Identify which cell holds the provided text, then report its [x, y] central coordinate. 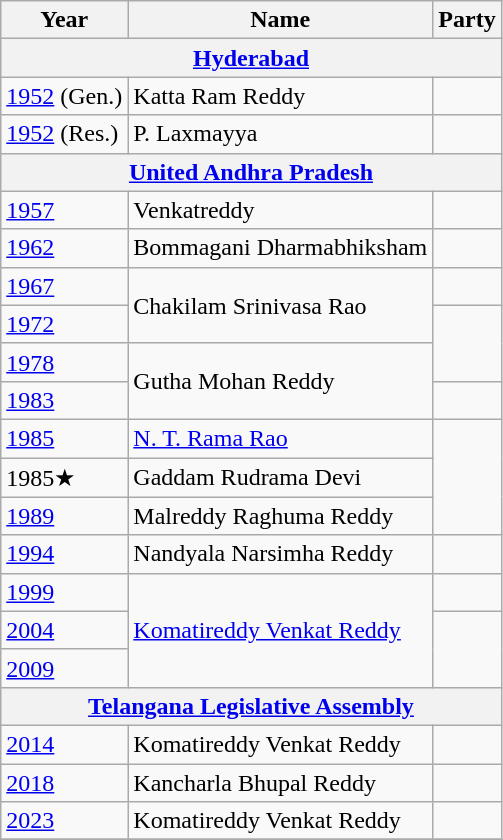
2004 [64, 630]
Gaddam Rudrama Devi [280, 478]
Chakilam Srinivasa Rao [280, 305]
Year [64, 20]
1989 [64, 516]
Kancharla Bhupal Reddy [280, 783]
1985 [64, 438]
Name [280, 20]
2018 [64, 783]
1957 [64, 210]
Katta Ram Reddy [280, 96]
1983 [64, 400]
Party [467, 20]
Nandyala Narsimha Reddy [280, 554]
1994 [64, 554]
Bommagani Dharmabhiksham [280, 248]
1972 [64, 324]
United Andhra Pradesh [251, 172]
P. Laxmayya [280, 134]
Venkatreddy [280, 210]
Telangana Legislative Assembly [251, 706]
1952 (Res.) [64, 134]
1967 [64, 286]
Malreddy Raghuma Reddy [280, 516]
Gutha Mohan Reddy [280, 381]
2014 [64, 744]
2009 [64, 668]
1985★ [64, 478]
N. T. Rama Rao [280, 438]
1978 [64, 362]
1962 [64, 248]
2023 [64, 821]
1999 [64, 592]
Hyderabad [251, 58]
1952 (Gen.) [64, 96]
